Extract the (x, y) coordinate from the center of the cell holding the provided text.  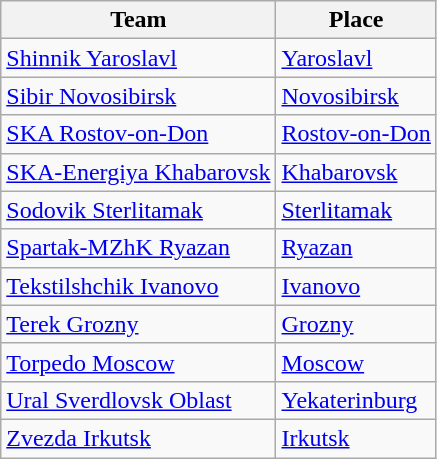
SKA-Energiya Khabarovsk (138, 172)
Khabarovsk (356, 172)
Rostov-on-Don (356, 134)
Torpedo Moscow (138, 362)
Ivanovo (356, 286)
Tekstilshchik Ivanovo (138, 286)
Moscow (356, 362)
Sibir Novosibirsk (138, 96)
Ryazan (356, 248)
Yaroslavl (356, 58)
Sterlitamak (356, 210)
Team (138, 20)
Ural Sverdlovsk Oblast (138, 400)
Yekaterinburg (356, 400)
Shinnik Yaroslavl (138, 58)
Grozny (356, 324)
Place (356, 20)
Novosibirsk (356, 96)
Zvezda Irkutsk (138, 438)
Irkutsk (356, 438)
Spartak-MZhK Ryazan (138, 248)
Sodovik Sterlitamak (138, 210)
Terek Grozny (138, 324)
SKA Rostov-on-Don (138, 134)
